Identify which cell holds the provided text, then report its [X, Y] central coordinate. 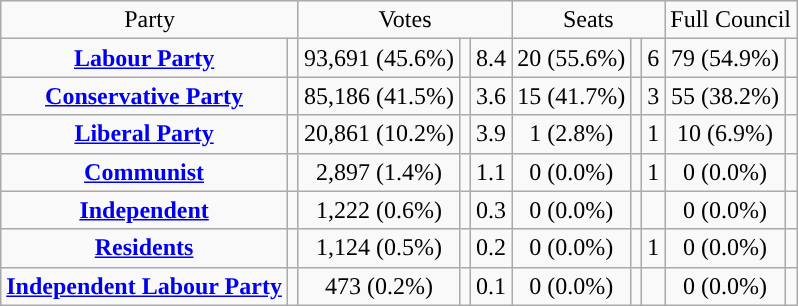
85,186 (41.5%) [378, 96]
1,124 (0.5%) [378, 248]
15 (41.7%) [572, 96]
0.2 [492, 248]
93,691 (45.6%) [378, 58]
Residents [144, 248]
6 [654, 58]
0.1 [492, 286]
Conservative Party [144, 96]
20 (55.6%) [572, 58]
Communist [144, 172]
1,222 (0.6%) [378, 210]
Votes [404, 20]
10 (6.9%) [726, 134]
1.1 [492, 172]
Seats [588, 20]
1 (2.8%) [572, 134]
3.9 [492, 134]
Independent Labour Party [144, 286]
2,897 (1.4%) [378, 172]
Full Council [731, 20]
Party [150, 20]
Labour Party [144, 58]
Liberal Party [144, 134]
473 (0.2%) [378, 286]
20,861 (10.2%) [378, 134]
3.6 [492, 96]
0.3 [492, 210]
3 [654, 96]
8.4 [492, 58]
Independent [144, 210]
55 (38.2%) [726, 96]
79 (54.9%) [726, 58]
